Return (x, y) of the center of cell containing provided text 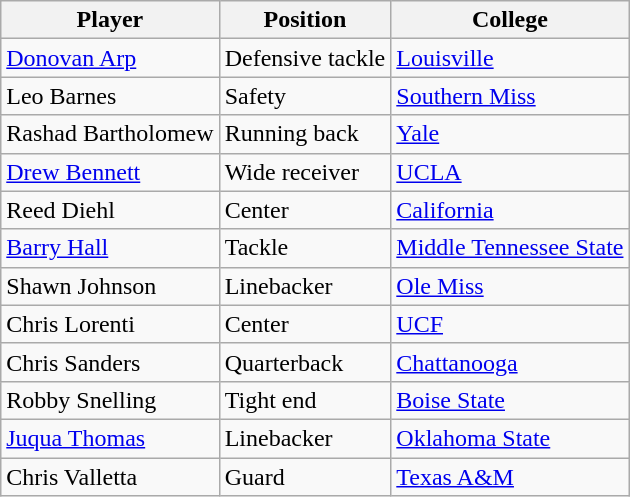
Tackle (305, 248)
Yale (510, 134)
Ole Miss (510, 286)
Player (110, 20)
Rashad Bartholomew (110, 134)
UCF (510, 324)
Chris Valletta (110, 477)
College (510, 20)
Safety (305, 96)
Running back (305, 134)
Reed Diehl (110, 210)
Tight end (305, 400)
Boise State (510, 400)
Wide receiver (305, 172)
Southern Miss (510, 96)
Robby Snelling (110, 400)
California (510, 210)
Juqua Thomas (110, 438)
Guard (305, 477)
Position (305, 20)
Leo Barnes (110, 96)
Chattanooga (510, 362)
Defensive tackle (305, 58)
Texas A&M (510, 477)
Donovan Arp (110, 58)
Barry Hall (110, 248)
Chris Lorenti (110, 324)
Drew Bennett (110, 172)
Quarterback (305, 362)
Chris Sanders (110, 362)
Oklahoma State (510, 438)
Middle Tennessee State (510, 248)
Shawn Johnson (110, 286)
Louisville (510, 58)
UCLA (510, 172)
